Scan for the cell matching the given text and deliver its (X, Y) coordinate at center. 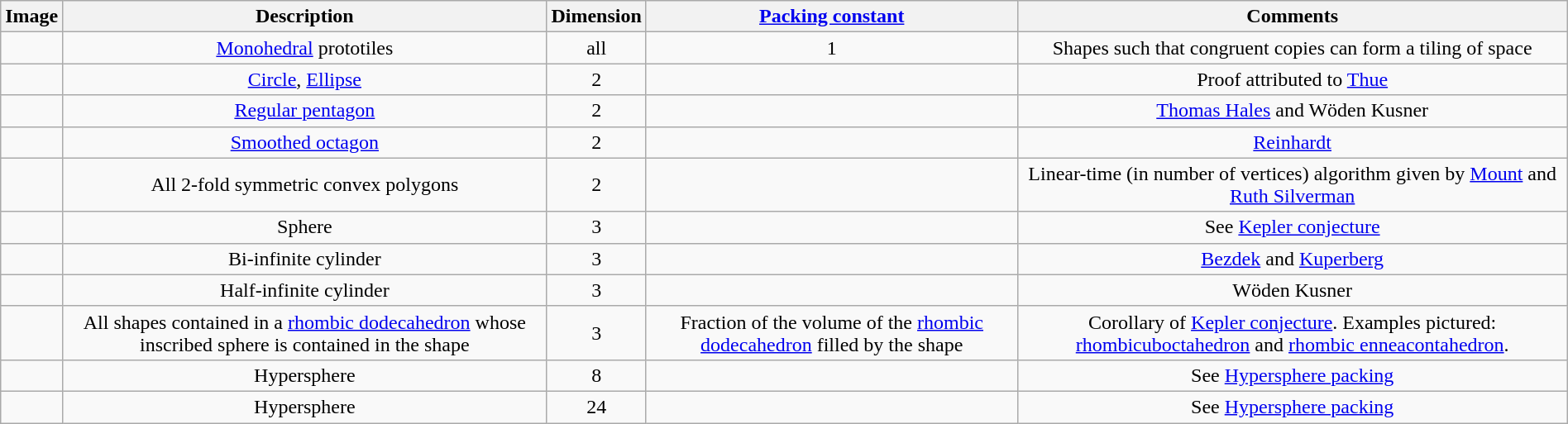
24 (596, 407)
Circle, Ellipse (304, 79)
Image (31, 17)
Corollary of Kepler conjecture. Examples pictured: rhombicuboctahedron and rhombic enneacontahedron. (1292, 332)
Comments (1292, 17)
See Kepler conjecture (1292, 227)
All shapes contained in a rhombic dodecahedron whose inscribed sphere is contained in the shape (304, 332)
Bezdek and Kuperberg (1292, 259)
Dimension (596, 17)
Monohedral prototiles (304, 48)
Wöden Kusner (1292, 290)
all (596, 48)
Bi-infinite cylinder (304, 259)
Regular pentagon (304, 111)
Thomas Hales and Wöden Kusner (1292, 111)
Smoothed octagon (304, 142)
Proof attributed to Thue (1292, 79)
1 (832, 48)
Half-infinite cylinder (304, 290)
Fraction of the volume of the rhombic dodecahedron filled by the shape (832, 332)
8 (596, 375)
Reinhardt (1292, 142)
Sphere (304, 227)
Linear-time (in number of vertices) algorithm given by Mount and Ruth Silverman (1292, 185)
Shapes such that congruent copies can form a tiling of space (1292, 48)
Packing constant (832, 17)
All 2-fold symmetric convex polygons (304, 185)
Description (304, 17)
